Locate the cell with the specified text and output its [x, y] center coordinate. 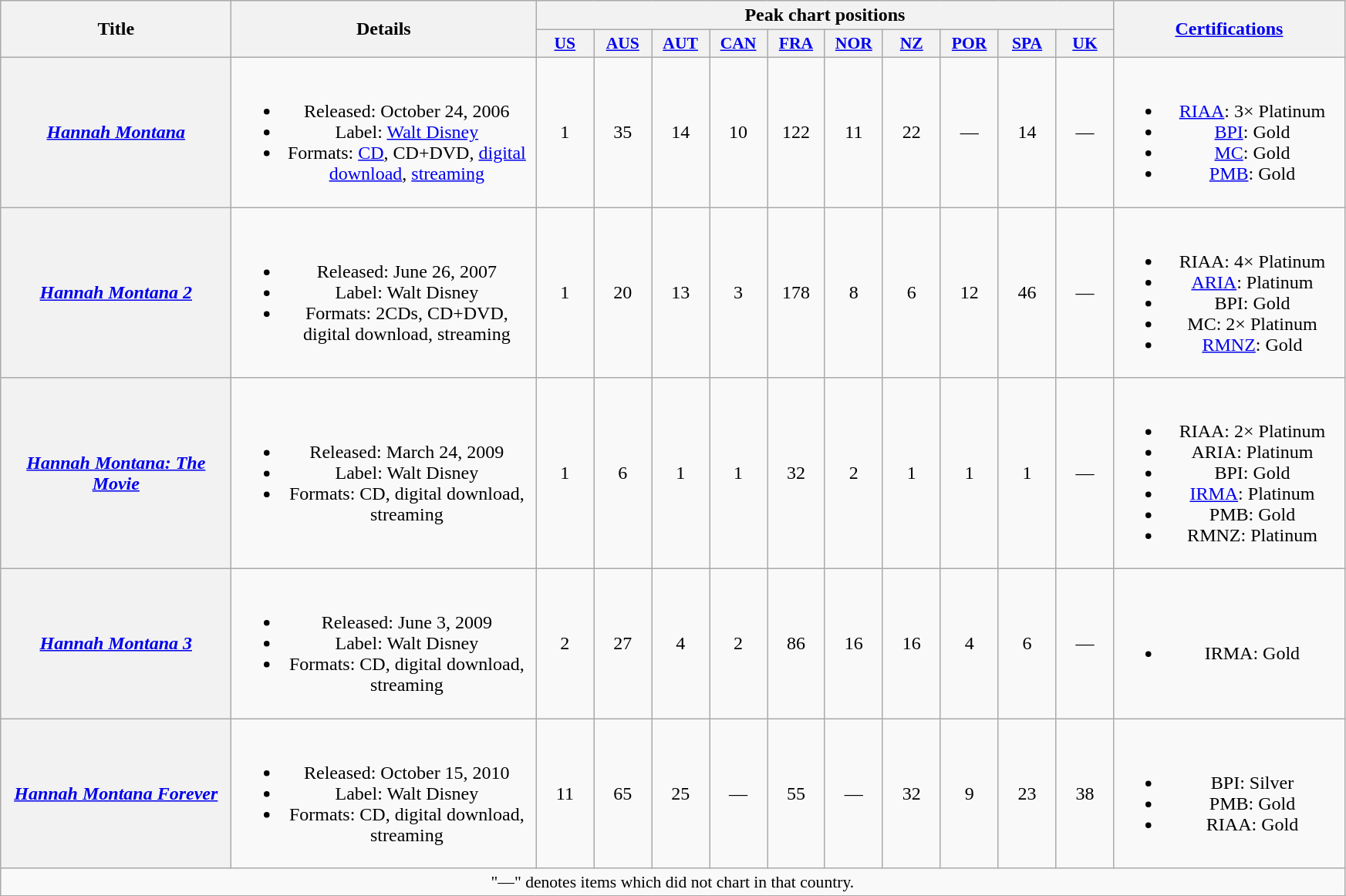
13 [680, 291]
Peak chart positions [825, 15]
38 [1085, 793]
178 [796, 291]
Hannah Montana [116, 132]
86 [796, 644]
NZ [912, 44]
9 [969, 793]
Released: June 3, 2009Label: Walt DisneyFormats: CD, digital download, streaming [384, 644]
35 [623, 132]
CAN [739, 44]
FRA [796, 44]
22 [912, 132]
NOR [853, 44]
AUT [680, 44]
Certifications [1230, 29]
Details [384, 29]
12 [969, 291]
RIAA: 2× PlatinumARIA: PlatinumBPI: GoldIRMA: PlatinumPMB: GoldRMNZ: Platinum [1230, 473]
BPI: SilverPMB: GoldRIAA: Gold [1230, 793]
Released: June 26, 2007Label: Walt DisneyFormats: 2CDs, CD+DVD, digital download, streaming [384, 291]
SPA [1027, 44]
3 [739, 291]
Hannah Montana Forever [116, 793]
20 [623, 291]
55 [796, 793]
122 [796, 132]
POR [969, 44]
Released: March 24, 2009Label: Walt DisneyFormats: CD, digital download, streaming [384, 473]
25 [680, 793]
46 [1027, 291]
Hannah Montana 3 [116, 644]
Released: October 15, 2010Label: Walt DisneyFormats: CD, digital download, streaming [384, 793]
"—" denotes items which did not chart in that country. [673, 882]
Title [116, 29]
Released: October 24, 2006Label: Walt DisneyFormats: CD, CD+DVD, digital download, streaming [384, 132]
23 [1027, 793]
Hannah Montana 2 [116, 291]
RIAA: 3× PlatinumBPI: GoldMC: GoldPMB: Gold [1230, 132]
65 [623, 793]
IRMA: Gold [1230, 644]
RIAA: 4× PlatinumARIA: PlatinumBPI: GoldMC: 2× PlatinumRMNZ: Gold [1230, 291]
Hannah Montana: The Movie [116, 473]
27 [623, 644]
US [565, 44]
8 [853, 291]
AUS [623, 44]
10 [739, 132]
UK [1085, 44]
